For the text-containing cell, return its midpoint in [x, y] coordinate format. 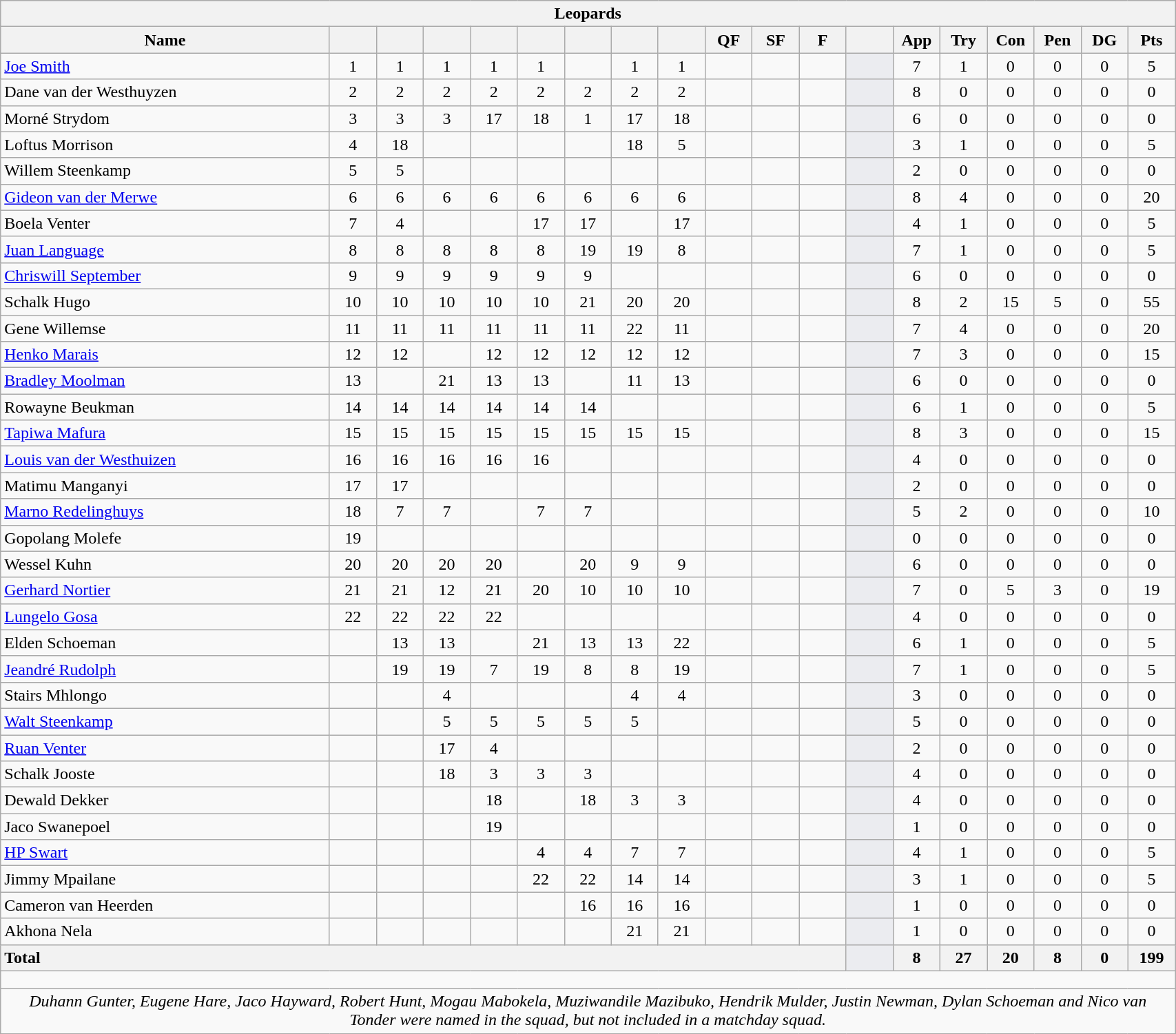
Pts [1151, 40]
F [823, 40]
Tapiwa Mafura [165, 433]
Jaco Swanepoel [165, 827]
Gerhard Nortier [165, 590]
Pen [1058, 40]
Walt Steenkamp [165, 721]
Louis van der Westhuizen [165, 459]
QF [729, 40]
Rowayne Beukman [165, 407]
Morné Strydom [165, 118]
Wessel Kuhn [165, 564]
Matimu Manganyi [165, 486]
Dewald Dekker [165, 800]
Chriswill September [165, 276]
Loftus Morrison [165, 145]
Bradley Moolman [165, 381]
Stairs Mhlongo [165, 695]
App [916, 40]
SF [776, 40]
Schalk Jooste [165, 774]
Con [1011, 40]
Dane van der Westhuyzen [165, 92]
Henko Marais [165, 355]
HP Swart [165, 853]
Gopolang Molefe [165, 538]
Gideon van der Merwe [165, 197]
27 [964, 958]
Juan Language [165, 249]
Boela Venter [165, 223]
199 [1151, 958]
Lungelo Gosa [165, 617]
DG [1104, 40]
Elden Schoeman [165, 643]
Marno Redelinghuys [165, 512]
Gene Willemse [165, 329]
Willem Steenkamp [165, 171]
Try [964, 40]
Ruan Venter [165, 747]
Leopards [588, 14]
Schalk Hugo [165, 302]
55 [1151, 302]
Name [165, 40]
Jeandré Rudolph [165, 669]
Total [423, 958]
Jimmy Mpailane [165, 879]
Akhona Nela [165, 931]
Cameron van Heerden [165, 905]
Joe Smith [165, 66]
